Determine the (X, Y) coordinate at the center of the cell enclosing the given text.  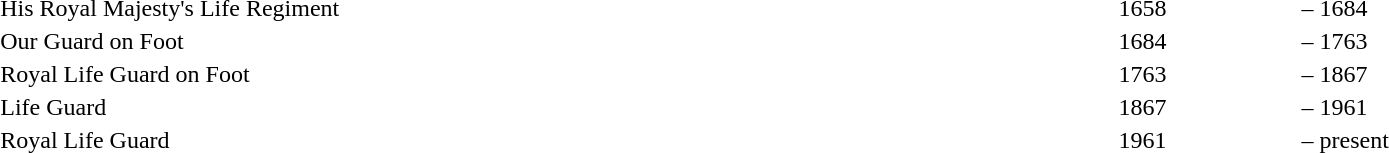
1684 (1207, 41)
1763 (1207, 74)
1867 (1207, 107)
